Pinpoint the cell where the given text exists, returning its [x, y] midpoint coordinate. 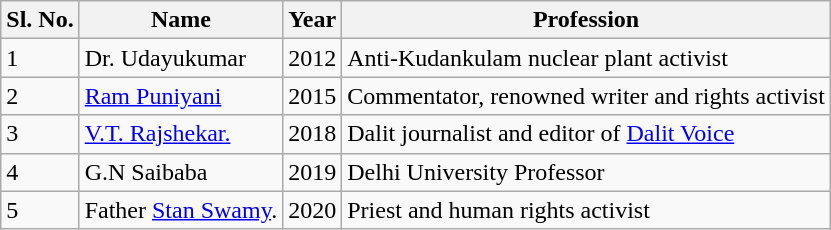
Commentator, renowned writer and rights activist [586, 96]
2019 [312, 172]
Dr. Udayukumar [180, 58]
2018 [312, 134]
4 [40, 172]
Name [180, 20]
Dalit journalist and editor of Dalit Voice [586, 134]
G.N Saibaba [180, 172]
Year [312, 20]
2020 [312, 210]
Priest and human rights activist [586, 210]
Profession [586, 20]
Anti-Kudankulam nuclear plant activist [586, 58]
V.T. Rajshekar. [180, 134]
2012 [312, 58]
Father Stan Swamy. [180, 210]
Sl. No. [40, 20]
2015 [312, 96]
5 [40, 210]
2 [40, 96]
1 [40, 58]
Delhi University Professor [586, 172]
3 [40, 134]
Ram Puniyani [180, 96]
